Locate the cell with the specified text and output its [x, y] center coordinate. 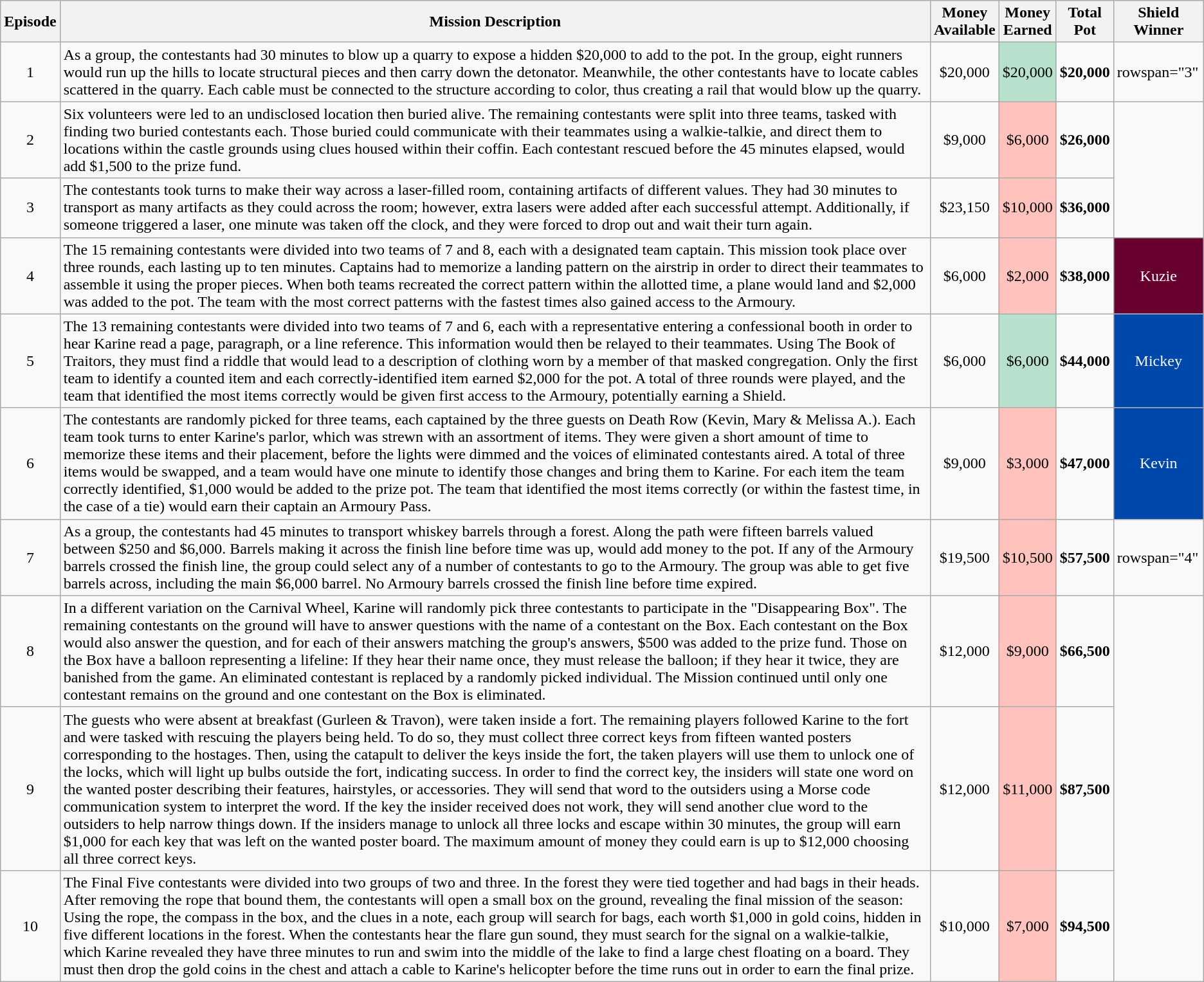
Kevin [1158, 463]
6 [30, 463]
$87,500 [1084, 788]
$57,500 [1084, 557]
Episode [30, 22]
$11,000 [1028, 788]
$23,150 [965, 208]
5 [30, 361]
TotalPot [1084, 22]
7 [30, 557]
Mission Description [495, 22]
$44,000 [1084, 361]
$66,500 [1084, 651]
2 [30, 140]
3 [30, 208]
$26,000 [1084, 140]
4 [30, 275]
rowspan="3" [1158, 72]
MoneyEarned [1028, 22]
$10,500 [1028, 557]
9 [30, 788]
1 [30, 72]
10 [30, 926]
rowspan="4" [1158, 557]
Mickey [1158, 361]
$3,000 [1028, 463]
$38,000 [1084, 275]
$19,500 [965, 557]
$36,000 [1084, 208]
$7,000 [1028, 926]
$47,000 [1084, 463]
Shield Winner [1158, 22]
$2,000 [1028, 275]
$94,500 [1084, 926]
MoneyAvailable [965, 22]
8 [30, 651]
Kuzie [1158, 275]
